Identify which cell holds the provided text, then report its [x, y] central coordinate. 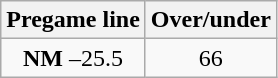
Pregame line [74, 20]
66 [210, 58]
NM –25.5 [74, 58]
Over/under [210, 20]
